Detect which cell encompasses the target text, then output its [x, y] center coordinate. 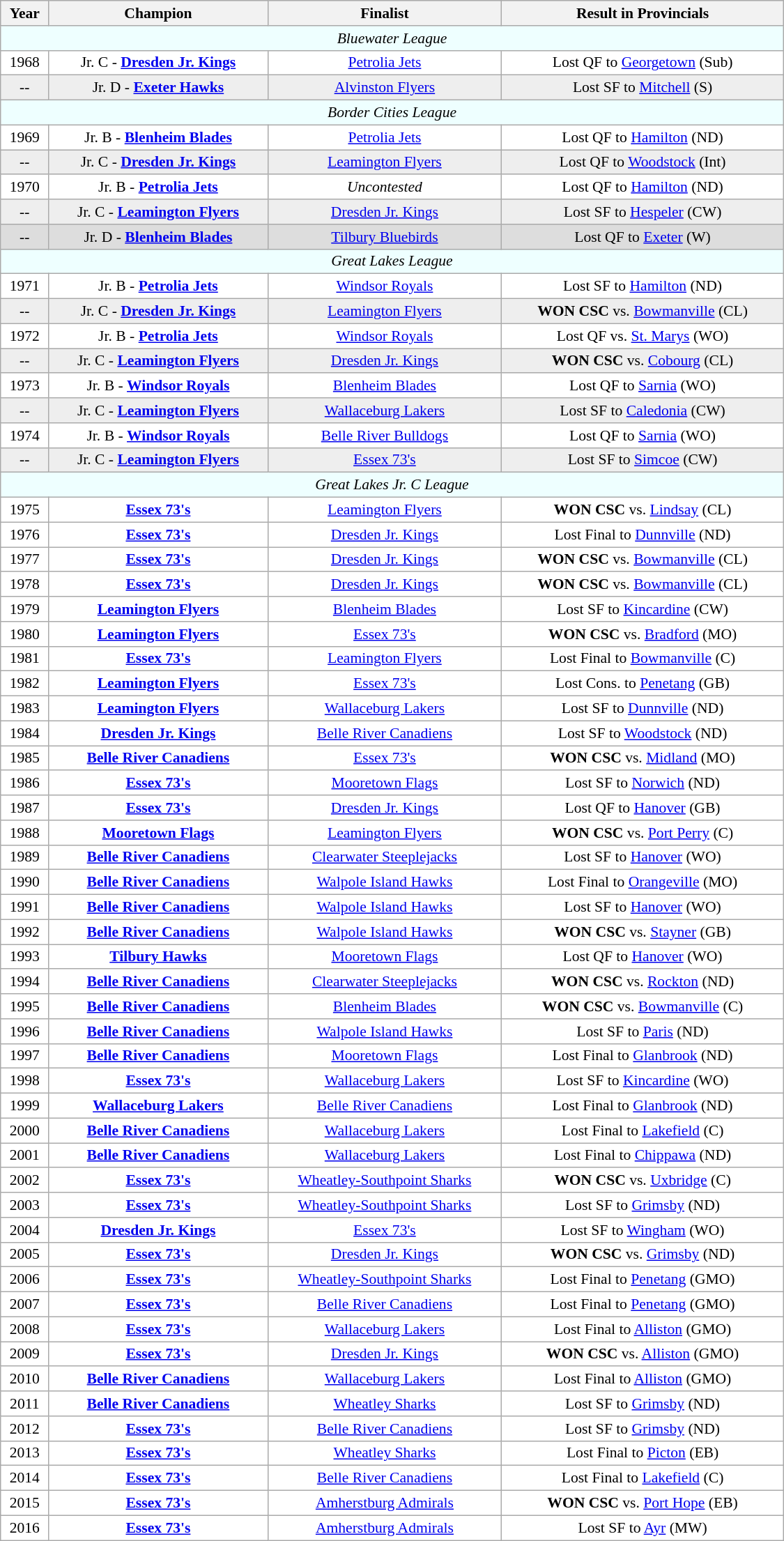
Lost SF to Kincardine (WO) [643, 1081]
Lost QF to Hanover (WO) [643, 957]
Lost Final to Orangeville (MO) [643, 882]
2000 [25, 1130]
WON CSC vs. Uxbridge (C) [643, 1181]
Jr. D - Blenheim Blades [158, 237]
1995 [25, 1006]
2008 [25, 1329]
Lost Final to Chippawa (ND) [643, 1156]
Jr. D - Exeter Hawks [158, 88]
Lost SF to Hamilton (ND) [643, 286]
1991 [25, 907]
1996 [25, 1032]
2004 [25, 1230]
Lost SF to Kincardine (CW) [643, 609]
1986 [25, 783]
1973 [25, 386]
1976 [25, 535]
Champion [158, 13]
1989 [25, 857]
Lost QF to Hanover (GB) [643, 808]
Jr. B - Blenheim Blades [158, 137]
WON CSC vs. Alliston (GMO) [643, 1354]
2016 [25, 1528]
Lost SF to Mitchell (S) [643, 88]
1975 [25, 510]
1990 [25, 882]
2005 [25, 1255]
WON CSC vs. Port Hope (EB) [643, 1503]
Lost Final to Dunnville (ND) [643, 535]
1994 [25, 982]
2015 [25, 1503]
1974 [25, 436]
Lost Final to Bowmanville (C) [643, 659]
Lost QF to Woodstock (Int) [643, 162]
2006 [25, 1280]
Finalist [385, 13]
Alvinston Flyers [385, 88]
1985 [25, 758]
1972 [25, 336]
Lost QF vs. St. Marys (WO) [643, 336]
1980 [25, 634]
2014 [25, 1478]
1982 [25, 684]
1971 [25, 286]
Lost SF to Ayr (MW) [643, 1528]
1988 [25, 833]
Lost SF to Hespeler (CW) [643, 212]
Lost QF to Exeter (W) [643, 237]
Lost Final to Picton (EB) [643, 1453]
1977 [25, 560]
Lost SF to Wingham (WO) [643, 1230]
2009 [25, 1354]
1981 [25, 659]
WON CSC vs. Rockton (ND) [643, 982]
2007 [25, 1305]
Tilbury Hawks [158, 957]
1983 [25, 709]
WON CSC vs. Grimsby (ND) [643, 1255]
Lost SF to Norwich (ND) [643, 783]
Lost SF to Simcoe (CW) [643, 460]
Lost SF to Dunnville (ND) [643, 709]
2002 [25, 1181]
2013 [25, 1453]
2012 [25, 1429]
WON CSC vs. Bradford (MO) [643, 634]
1970 [25, 187]
Uncontested [385, 187]
WON CSC vs. Lindsay (CL) [643, 510]
Lost SF to Paris (ND) [643, 1032]
1997 [25, 1056]
WON CSC vs. Stayner (GB) [643, 932]
1968 [25, 63]
Year [25, 13]
2010 [25, 1379]
WON CSC vs. Port Perry (C) [643, 833]
WON CSC vs. Bowmanville (C) [643, 1006]
Great Lakes Jr. C League [392, 485]
Lost QF to Georgetown (Sub) [643, 63]
2011 [25, 1404]
1978 [25, 585]
Result in Provincials [643, 13]
WON CSC vs. Midland (MO) [643, 758]
2001 [25, 1156]
Bluewater League [392, 38]
WON CSC vs. Cobourg (CL) [643, 361]
1979 [25, 609]
1993 [25, 957]
1992 [25, 932]
1984 [25, 733]
Belle River Bulldogs [385, 436]
Tilbury Bluebirds [385, 237]
Great Lakes League [392, 261]
1998 [25, 1081]
Border Cities League [392, 113]
Lost Cons. to Penetang (GB) [643, 684]
2003 [25, 1205]
Lost SF to Woodstock (ND) [643, 733]
Lost SF to Caledonia (CW) [643, 411]
1969 [25, 137]
1987 [25, 808]
1999 [25, 1106]
